For the text-containing cell, return its midpoint in [x, y] coordinate format. 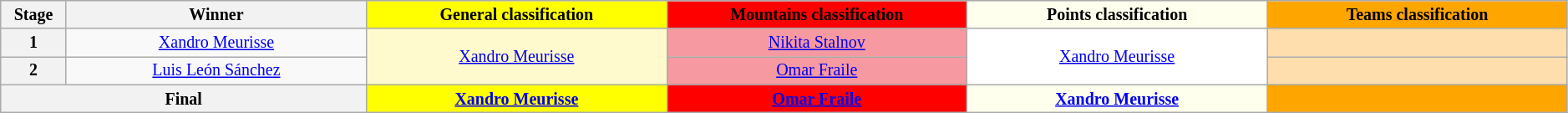
Points classification [1116, 15]
2 [33, 70]
Winner [216, 15]
Nikita Stalnov [817, 44]
General classification [516, 15]
Final [184, 99]
Luis León Sánchez [216, 70]
Mountains classification [817, 15]
Teams classification [1417, 15]
Stage [33, 15]
1 [33, 44]
